Detect which cell encompasses the target text, then output its [x, y] center coordinate. 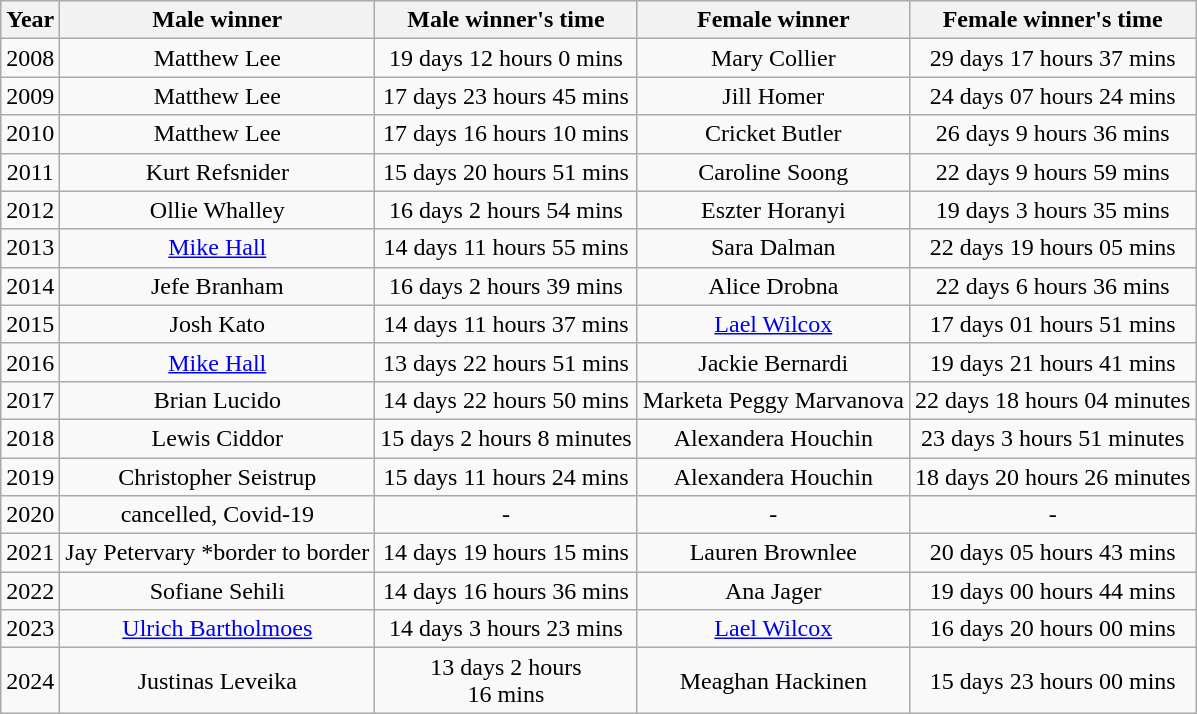
Sofiane Sehili [218, 591]
13 days 22 hours 51 mins [506, 362]
2024 [30, 680]
17 days 01 hours 51 mins [1052, 324]
29 days 17 hours 37 mins [1052, 58]
22 days 19 hours 05 mins [1052, 248]
2012 [30, 210]
18 days 20 hours 26 minutes [1052, 477]
Jill Homer [773, 96]
2017 [30, 400]
2009 [30, 96]
14 days 19 hours 15 mins [506, 553]
Kurt Refsnider [218, 172]
Jefe Branham [218, 286]
2020 [30, 515]
17 days 23 hours 45 mins [506, 96]
2021 [30, 553]
16 days 2 hours 39 mins [506, 286]
16 days 20 hours 00 mins [1052, 629]
Brian Lucido [218, 400]
14 days 11 hours 55 mins [506, 248]
Female winner's time [1052, 20]
2019 [30, 477]
Ana Jager [773, 591]
Alice Drobna [773, 286]
14 days 22 hours 50 mins [506, 400]
23 days 3 hours 51 minutes [1052, 438]
Male winner [218, 20]
Caroline Soong [773, 172]
13 days 2 hours16 mins [506, 680]
2008 [30, 58]
2018 [30, 438]
Meaghan Hackinen [773, 680]
Jay Petervary *border to border [218, 553]
Josh Kato [218, 324]
24 days 07 hours 24 mins [1052, 96]
Ulrich Bartholmoes [218, 629]
15 days 23 hours 00 mins [1052, 680]
19 days 12 hours 0 mins [506, 58]
Christopher Seistrup [218, 477]
2011 [30, 172]
Marketa Peggy Marvanova [773, 400]
Sara Dalman [773, 248]
Lewis Ciddor [218, 438]
17 days 16 hours 10 mins [506, 134]
2010 [30, 134]
Ollie Whalley [218, 210]
14 days 16 hours 36 mins [506, 591]
Justinas Leveika [218, 680]
15 days 20 hours 51 mins [506, 172]
16 days 2 hours 54 mins [506, 210]
26 days 9 hours 36 mins [1052, 134]
19 days 21 hours 41 mins [1052, 362]
22 days 6 hours 36 mins [1052, 286]
2014 [30, 286]
Lauren Brownlee [773, 553]
Year [30, 20]
Eszter Horanyi [773, 210]
2023 [30, 629]
19 days 3 hours 35 mins [1052, 210]
cancelled, Covid-19 [218, 515]
14 days 3 hours 23 mins [506, 629]
2022 [30, 591]
2015 [30, 324]
Female winner [773, 20]
Cricket Butler [773, 134]
2016 [30, 362]
20 days 05 hours 43 mins [1052, 553]
19 days 00 hours 44 mins [1052, 591]
15 days 2 hours 8 minutes [506, 438]
Jackie Bernardi [773, 362]
22 days 9 hours 59 mins [1052, 172]
Male winner's time [506, 20]
22 days 18 hours 04 minutes [1052, 400]
15 days 11 hours 24 mins [506, 477]
14 days 11 hours 37 mins [506, 324]
Mary Collier [773, 58]
2013 [30, 248]
